Determine the [X, Y] coordinate at the center of the cell enclosing the given text.  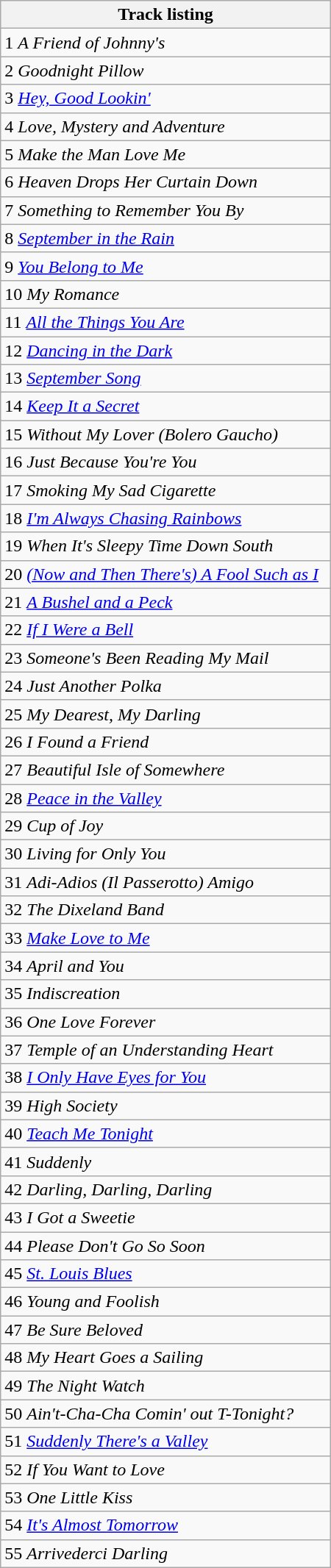
45 St. Louis Blues [165, 1274]
54 It's Almost Tomorrow [165, 1525]
21 A Bushel and a Peck [165, 602]
12 Dancing in the Dark [165, 351]
37 Temple of an Understanding Heart [165, 1050]
39 High Society [165, 1106]
32 The Dixeland Band [165, 910]
2 Goodnight Pillow [165, 71]
30 Living for Only You [165, 854]
44 Please Don't Go So Soon [165, 1246]
7 Something to Remember You By [165, 210]
16 Just Because You're You [165, 462]
29 Cup of Joy [165, 826]
31 Adi-Adios (Il Passerotto) Amigo [165, 882]
50 Ain't-Cha-Cha Comin' out T-Tonight? [165, 1414]
41 Suddenly [165, 1161]
55 Arrivederci Darling [165, 1553]
Track listing [165, 15]
34 April and You [165, 966]
3 Hey, Good Lookin' [165, 99]
13 September Song [165, 379]
5 Make the Man Love Me [165, 154]
52 If You Want to Love [165, 1469]
49 The Night Watch [165, 1386]
28 Peace in the Valley [165, 798]
22 If I Were a Bell [165, 630]
48 My Heart Goes a Sailing [165, 1358]
8 September in the Rain [165, 238]
20 (Now and Then There's) A Fool Such as I [165, 574]
35 Indiscreation [165, 994]
1 A Friend of Johnny's [165, 43]
4 Love, Mystery and Adventure [165, 126]
23 Someone's Been Reading My Mail [165, 658]
9 You Belong to Me [165, 266]
51 Suddenly There's a Valley [165, 1442]
40 Teach Me Tonight [165, 1134]
24 Just Another Polka [165, 686]
11 All the Things You Are [165, 322]
38 I Only Have Eyes for You [165, 1078]
15 Without My Lover (Bolero Gaucho) [165, 434]
19 When It's Sleepy Time Down South [165, 546]
26 I Found a Friend [165, 742]
6 Heaven Drops Her Curtain Down [165, 182]
25 My Dearest, My Darling [165, 714]
43 I Got a Sweetie [165, 1217]
42 Darling, Darling, Darling [165, 1189]
18 I'm Always Chasing Rainbows [165, 518]
14 Keep It a Secret [165, 407]
33 Make Love to Me [165, 938]
17 Smoking My Sad Cigarette [165, 490]
36 One Love Forever [165, 1022]
53 One Little Kiss [165, 1497]
27 Beautiful Isle of Somewhere [165, 770]
46 Young and Foolish [165, 1302]
47 Be Sure Beloved [165, 1330]
10 My Romance [165, 294]
